Return the (X, Y) coordinate for the center point of the cell that contains the specified text.  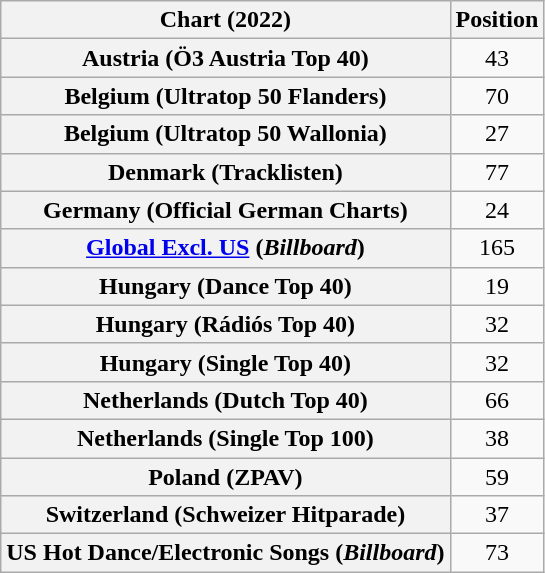
24 (497, 210)
Hungary (Dance Top 40) (226, 286)
59 (497, 477)
Position (497, 20)
Hungary (Single Top 40) (226, 362)
Switzerland (Schweizer Hitparade) (226, 515)
Belgium (Ultratop 50 Wallonia) (226, 134)
27 (497, 134)
Austria (Ö3 Austria Top 40) (226, 58)
77 (497, 172)
19 (497, 286)
Chart (2022) (226, 20)
Netherlands (Single Top 100) (226, 438)
Netherlands (Dutch Top 40) (226, 400)
Germany (Official German Charts) (226, 210)
73 (497, 553)
37 (497, 515)
70 (497, 96)
Denmark (Tracklisten) (226, 172)
66 (497, 400)
43 (497, 58)
165 (497, 248)
38 (497, 438)
Global Excl. US (Billboard) (226, 248)
Poland (ZPAV) (226, 477)
Hungary (Rádiós Top 40) (226, 324)
Belgium (Ultratop 50 Flanders) (226, 96)
US Hot Dance/Electronic Songs (Billboard) (226, 553)
